Provide the (X, Y) coordinate of the cell's center where the given text is located.  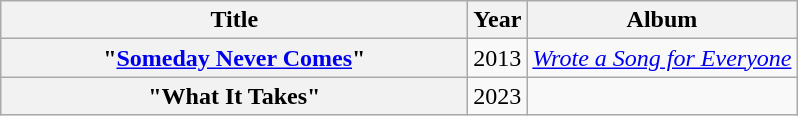
"Someday Never Comes" (234, 58)
"What It Takes" (234, 96)
Year (498, 20)
2023 (498, 96)
2013 (498, 58)
Album (662, 20)
Title (234, 20)
Wrote a Song for Everyone (662, 58)
